Extract the (x, y) coordinate from the center of the cell holding the provided text.  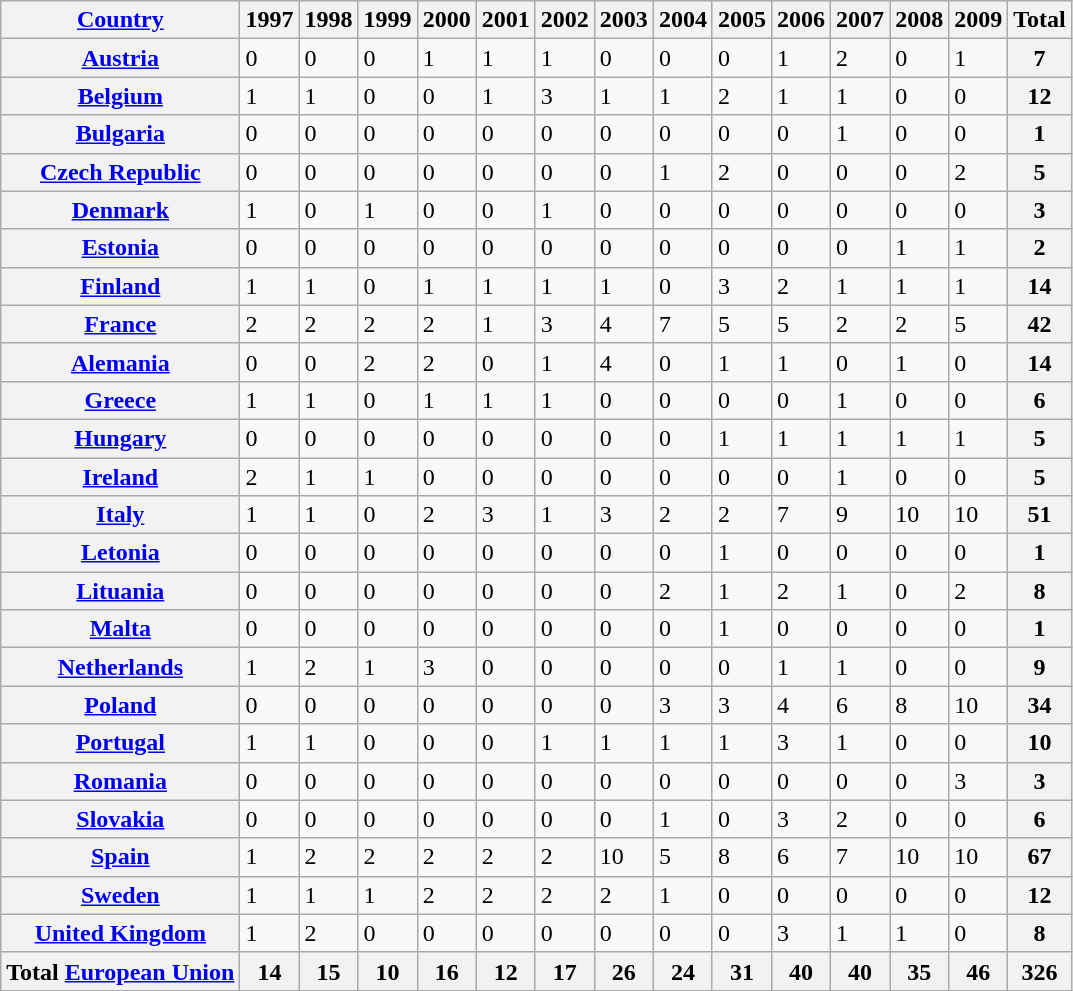
United Kingdom (120, 933)
17 (564, 971)
Romania (120, 781)
24 (682, 971)
Denmark (120, 210)
2003 (624, 20)
Poland (120, 705)
Ireland (120, 477)
Letonia (120, 553)
Spain (120, 857)
2001 (506, 20)
2007 (860, 20)
2002 (564, 20)
67 (1040, 857)
Finland (120, 286)
Czech Republic (120, 172)
Greece (120, 400)
42 (1040, 324)
326 (1040, 971)
Hungary (120, 438)
2008 (920, 20)
35 (920, 971)
46 (978, 971)
Lituania (120, 591)
Country (120, 20)
Bulgaria (120, 134)
1999 (388, 20)
2006 (800, 20)
Malta (120, 629)
31 (742, 971)
Austria (120, 58)
Alemania (120, 362)
Portugal (120, 743)
Italy (120, 515)
15 (328, 971)
16 (446, 971)
1997 (270, 20)
Sweden (120, 895)
Slovakia (120, 819)
Netherlands (120, 667)
Total European Union (120, 971)
Total (1040, 20)
1998 (328, 20)
France (120, 324)
Estonia (120, 248)
26 (624, 971)
34 (1040, 705)
51 (1040, 515)
2005 (742, 20)
2000 (446, 20)
Belgium (120, 96)
2009 (978, 20)
2004 (682, 20)
